Find where the given text appears and provide that cell's center as [x, y] coordinate. 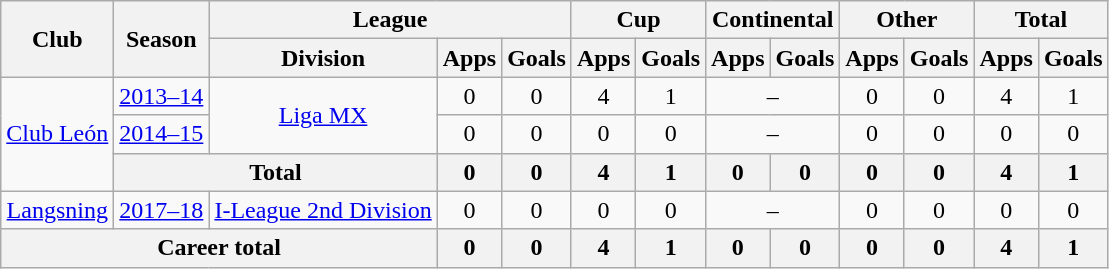
Continental [773, 20]
Career total [219, 248]
Club [58, 39]
2013–14 [162, 96]
Liga MX [323, 115]
Season [162, 39]
Langsning [58, 210]
Club León [58, 134]
Division [323, 58]
Cup [638, 20]
League [390, 20]
I-League 2nd Division [323, 210]
2014–15 [162, 134]
Other [907, 20]
2017–18 [162, 210]
